Scan for the cell matching the given text and deliver its [x, y] coordinate at center. 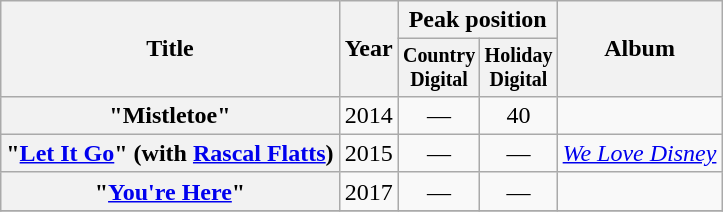
"Mistletoe" [170, 115]
Year [368, 49]
2017 [368, 191]
Title [170, 49]
2014 [368, 115]
2015 [368, 153]
"You're Here" [170, 191]
"Let It Go" (with Rascal Flatts) [170, 153]
40 [518, 115]
Holiday Digital [518, 68]
We Love Disney [640, 153]
Peak position [478, 20]
Country Digital [439, 68]
Album [640, 49]
